Output the [X, Y] coordinate of the center of the cell containing the given text.  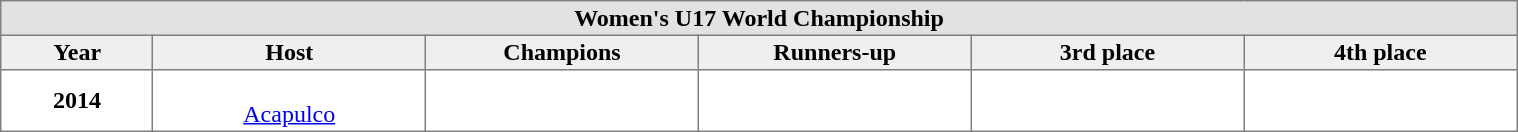
4th place [1380, 52]
3rd place [1108, 52]
Women's U17 World Championship [758, 18]
Runners-up [834, 52]
Year [77, 52]
Host [290, 52]
Champions [562, 52]
2014 [77, 101]
Acapulco [290, 101]
